Identify which cell holds the provided text, then report its [X, Y] central coordinate. 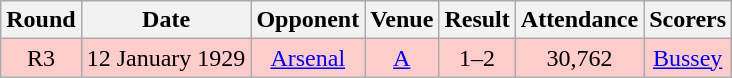
Scorers [688, 20]
1–2 [477, 58]
Result [477, 20]
12 January 1929 [166, 58]
Date [166, 20]
30,762 [579, 58]
R3 [41, 58]
Attendance [579, 20]
A [402, 58]
Round [41, 20]
Venue [402, 20]
Bussey [688, 58]
Arsenal [308, 58]
Opponent [308, 20]
